Provide the [X, Y] coordinate of the cell's center where the given text is located.  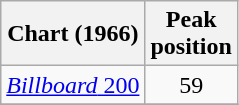
Peakposition [191, 34]
Billboard 200 [73, 85]
Chart (1966) [73, 34]
59 [191, 85]
